Pinpoint the cell where the given text exists, returning its (x, y) midpoint coordinate. 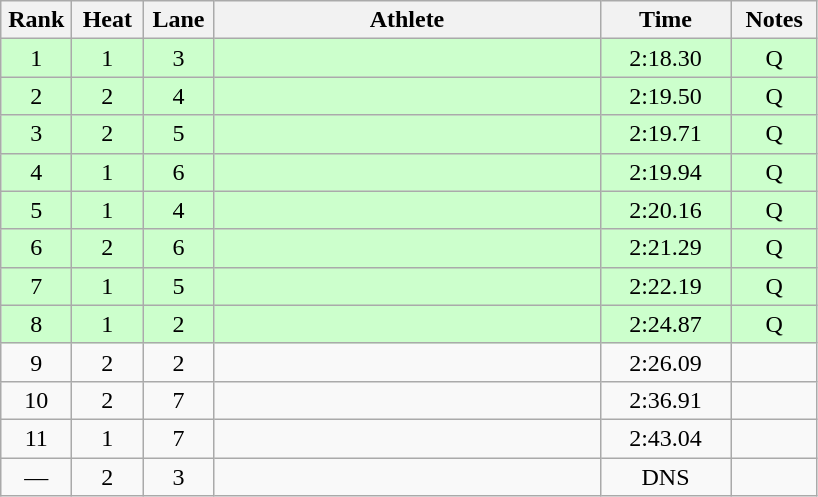
2:21.29 (666, 248)
Lane (178, 20)
2:22.19 (666, 286)
DNS (666, 477)
2:24.87 (666, 324)
2:19.94 (666, 172)
2:43.04 (666, 438)
Notes (774, 20)
2:26.09 (666, 362)
Athlete (407, 20)
Time (666, 20)
2:36.91 (666, 400)
2:20.16 (666, 210)
2:19.50 (666, 96)
9 (36, 362)
11 (36, 438)
10 (36, 400)
2:19.71 (666, 134)
— (36, 477)
2:18.30 (666, 58)
Heat (108, 20)
Rank (36, 20)
8 (36, 324)
